Identify which cell holds the provided text, then report its (x, y) central coordinate. 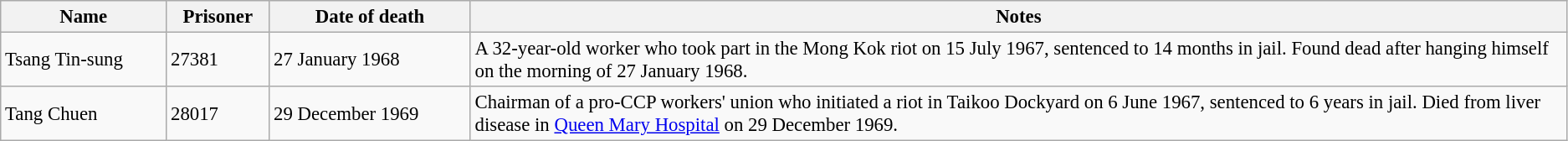
Tsang Tin-sung (84, 60)
Prisoner (218, 17)
Date of death (370, 17)
Name (84, 17)
Tang Chuen (84, 114)
28017 (218, 114)
Notes (1018, 17)
27381 (218, 60)
27 January 1968 (370, 60)
29 December 1969 (370, 114)
